Provide the (x, y) coordinate of the cell's center where the given text is located.  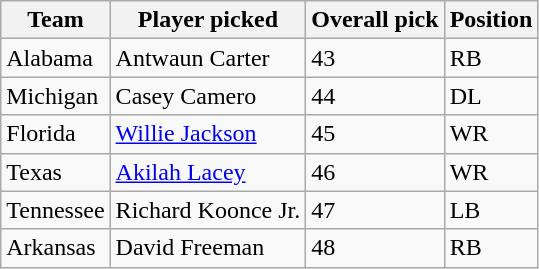
LB (491, 210)
44 (375, 96)
48 (375, 248)
Texas (56, 172)
Florida (56, 134)
Antwaun Carter (208, 58)
46 (375, 172)
Overall pick (375, 20)
43 (375, 58)
Position (491, 20)
Willie Jackson (208, 134)
Team (56, 20)
Richard Koonce Jr. (208, 210)
47 (375, 210)
Tennessee (56, 210)
Casey Camero (208, 96)
Michigan (56, 96)
Arkansas (56, 248)
Akilah Lacey (208, 172)
David Freeman (208, 248)
45 (375, 134)
Alabama (56, 58)
DL (491, 96)
Player picked (208, 20)
